Search for the cell housing the specified text and yield its [x, y] center coordinate. 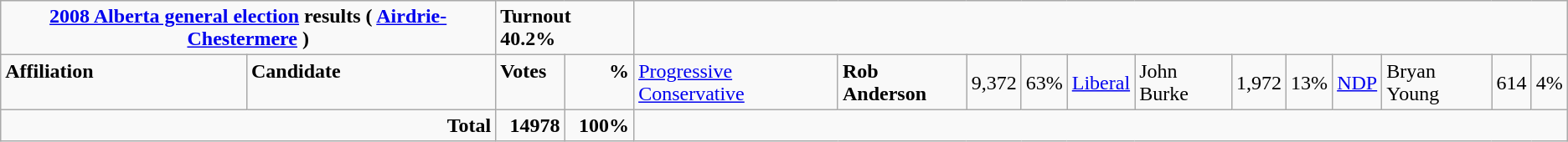
Rob Anderson [902, 82]
1,972 [1258, 82]
63% [1044, 82]
Bryan Young [1437, 82]
14978 [530, 125]
% [599, 82]
614 [1511, 82]
Votes [530, 82]
Candidate [370, 82]
100% [599, 125]
Total [248, 125]
4% [1550, 82]
John Burke [1184, 82]
Progressive Conservative [736, 82]
13% [1310, 82]
Affiliation [124, 82]
9,372 [993, 82]
2008 Alberta general election results ( Airdrie-Chestermere ) [248, 28]
Liberal [1101, 82]
NDP [1357, 82]
Turnout 40.2% [565, 28]
